Detect which cell encompasses the target text, then output its [X, Y] center coordinate. 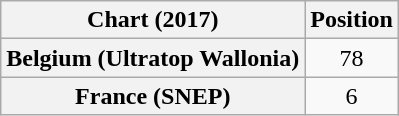
Chart (2017) [153, 20]
France (SNEP) [153, 96]
Position [352, 20]
Belgium (Ultratop Wallonia) [153, 58]
78 [352, 58]
6 [352, 96]
